Identify which cell holds the provided text, then report its [X, Y] central coordinate. 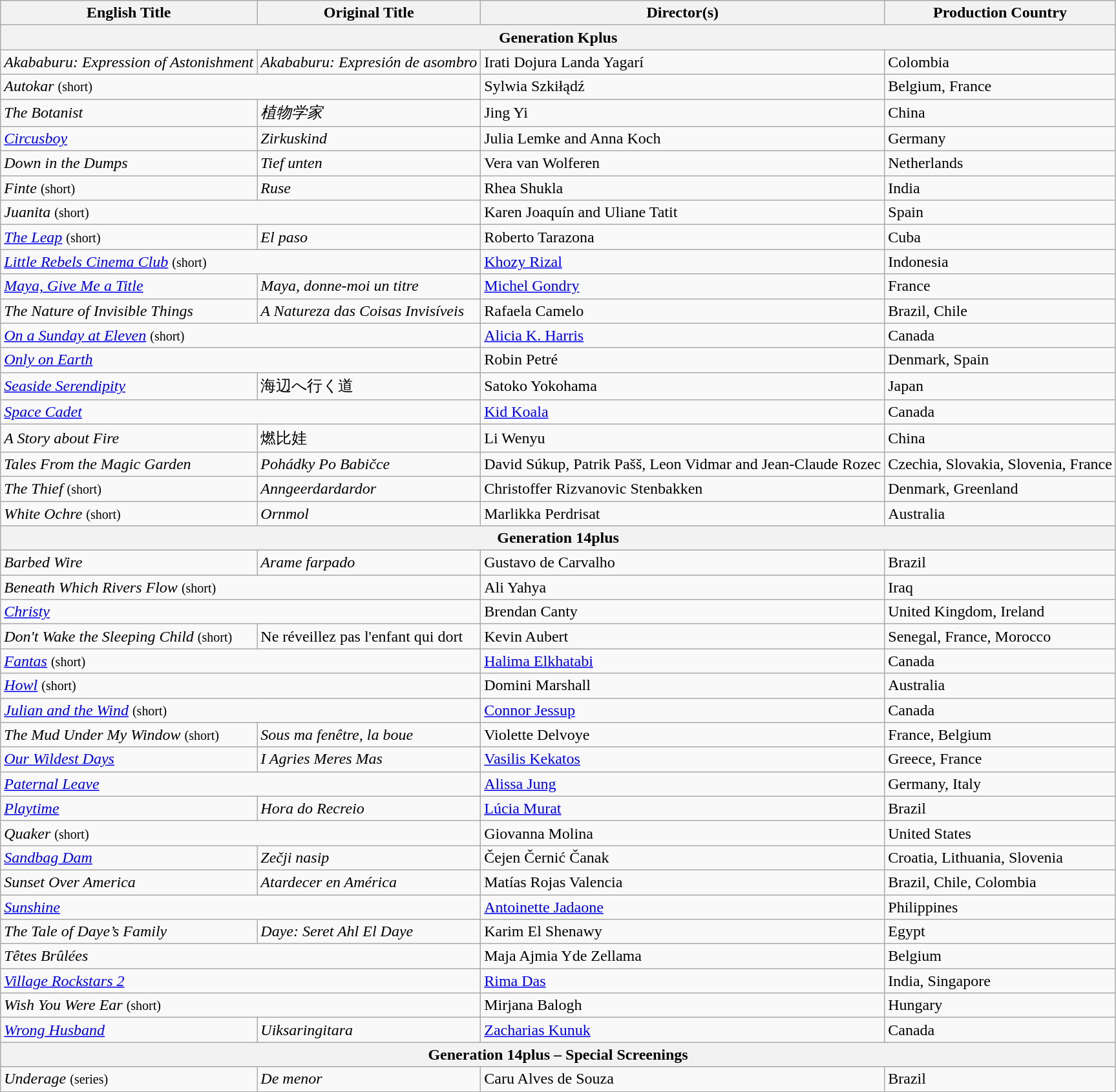
Underage (series) [129, 1079]
Ne réveillez pas l'enfant qui dort [369, 636]
Beneath Which Rivers Flow (short) [240, 587]
Julia Lemke and Anna Koch [682, 139]
Daye: Seret Ahl El Daye [369, 932]
Matías Rojas Valencia [682, 882]
Maya, Give Me a Title [129, 286]
Tief unten [369, 163]
Paternal Leave [240, 784]
Karen Joaquín and Uliane Tatit [682, 213]
Village Rockstars 2 [240, 981]
The Thief (short) [129, 488]
Akababuru: Expression of Astonishment [129, 62]
India [1000, 188]
Brendan Canty [682, 612]
Generation Kplus [558, 37]
Belgium [1000, 956]
Sylwia Szkiłądź [682, 87]
White Ochre (short) [129, 514]
Anngeerdardardor [369, 488]
Senegal, France, Morocco [1000, 636]
Vasilis Kekatos [682, 759]
Rhea Shukla [682, 188]
Juanita (short) [240, 213]
Cuba [1000, 237]
Khozy Rizal [682, 262]
Quaker (short) [240, 833]
Violette Delvoye [682, 735]
Alissa Jung [682, 784]
The Nature of Invisible Things [129, 311]
Czechia, Slovakia, Slovenia, France [1000, 464]
United Kingdom, Ireland [1000, 612]
Caru Alves de Souza [682, 1079]
Original Title [369, 13]
Michel Gondry [682, 286]
Sunset Over America [129, 882]
Don't Wake the Sleeping Child (short) [129, 636]
Zečji nasip [369, 857]
Finte (short) [129, 188]
Generation 14plus – Special Screenings [558, 1055]
Gustavo de Carvalho [682, 563]
Tales From the Magic Garden [129, 464]
Japan [1000, 386]
Denmark, Greenland [1000, 488]
Sandbag Dam [129, 857]
France, Belgium [1000, 735]
Kevin Aubert [682, 636]
Wrong Husband [129, 1030]
植物学家 [369, 112]
United States [1000, 833]
Karim El Shenawy [682, 932]
Egypt [1000, 932]
Maya, donne-moi un titre [369, 286]
Jing Yi [682, 112]
Pohádky Po Babičce [369, 464]
Iraq [1000, 587]
Christy [240, 612]
Germany [1000, 139]
Rima Das [682, 981]
Our Wildest Days [129, 759]
Robin Petré [682, 360]
Christoffer Rizvanovic Stenbakken [682, 488]
Akababuru: Expresión de asombro [369, 62]
De menor [369, 1079]
Autokar (short) [240, 87]
Atardecer en América [369, 882]
Antoinette Jadaone [682, 907]
Vera van Wolferen [682, 163]
Li Wenyu [682, 438]
Down in the Dumps [129, 163]
Denmark, Spain [1000, 360]
Uiksaringitara [369, 1030]
Hora do Recreio [369, 808]
English Title [129, 13]
On a Sunday at Eleven (short) [240, 335]
Kid Koala [682, 412]
Satoko Yokohama [682, 386]
Space Cadet [240, 412]
Lúcia Murat [682, 808]
Philippines [1000, 907]
Maja Ajmia Yde Zellama [682, 956]
Sous ma fenêtre, la boue [369, 735]
India, Singapore [1000, 981]
Connor Jessup [682, 710]
Netherlands [1000, 163]
Brazil, Chile, Colombia [1000, 882]
Fantas (short) [240, 661]
Director(s) [682, 13]
David Súkup, Patrik Pašš, Leon Vidmar and Jean-Claude Rozec [682, 464]
Domini Marshall [682, 686]
Rafaela Camelo [682, 311]
The Leap (short) [129, 237]
Colombia [1000, 62]
Croatia, Lithuania, Slovenia [1000, 857]
France [1000, 286]
Only on Earth [240, 360]
Belgium, France [1000, 87]
Julian and the Wind (short) [240, 710]
Barbed Wire [129, 563]
A Story about Fire [129, 438]
The Botanist [129, 112]
Wish You Were Ear (short) [240, 1005]
A Natureza das Coisas Invisíveis [369, 311]
Alicia K. Harris [682, 335]
Spain [1000, 213]
Germany, Italy [1000, 784]
I Agries Meres Mas [369, 759]
Ali Yahya [682, 587]
Hungary [1000, 1005]
Sunshine [240, 907]
Howl (short) [240, 686]
Generation 14plus [558, 538]
The Mud Under My Window (short) [129, 735]
Têtes Brûlées [240, 956]
Production Country [1000, 13]
Mirjana Balogh [682, 1005]
Halima Elkhatabi [682, 661]
Greece, France [1000, 759]
Brazil, Chile [1000, 311]
Circusboy [129, 139]
Playtime [129, 808]
Čejen Černić Čanak [682, 857]
The Tale of Daye’s Family [129, 932]
Indonesia [1000, 262]
Seaside Serendipity [129, 386]
Little Rebels Cinema Club (short) [240, 262]
El paso [369, 237]
Zacharias Kunuk [682, 1030]
Ornmol [369, 514]
Arame farpado [369, 563]
Ruse [369, 188]
Marlikka Perdrisat [682, 514]
Irati Dojura Landa Yagarí [682, 62]
Roberto Tarazona [682, 237]
Zirkuskind [369, 139]
燃比娃 [369, 438]
海辺へ行く道 [369, 386]
Giovanna Molina [682, 833]
